Identify which cell holds the provided text, then report its [X, Y] central coordinate. 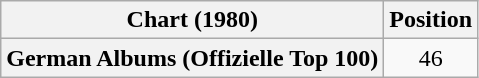
Position [431, 20]
Chart (1980) [192, 20]
46 [431, 58]
German Albums (Offizielle Top 100) [192, 58]
